Provide the [X, Y] coordinate of the cell's center where the given text is located.  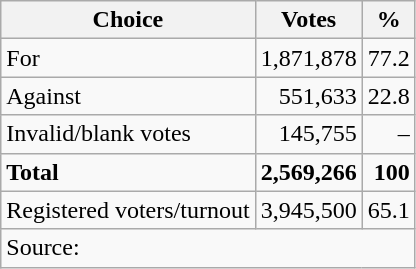
2,569,266 [308, 172]
Invalid/blank votes [128, 134]
22.8 [388, 96]
Total [128, 172]
% [388, 20]
Against [128, 96]
65.1 [388, 210]
– [388, 134]
Votes [308, 20]
551,633 [308, 96]
For [128, 58]
Choice [128, 20]
Source: [208, 248]
Registered voters/turnout [128, 210]
1,871,878 [308, 58]
77.2 [388, 58]
145,755 [308, 134]
3,945,500 [308, 210]
100 [388, 172]
